Detect which cell encompasses the target text, then output its (x, y) center coordinate. 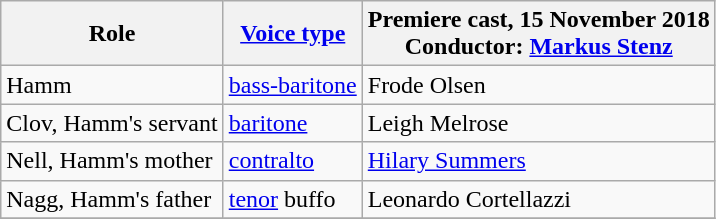
Clov, Hamm's servant (112, 123)
tenor buffo (292, 199)
Leigh Melrose (538, 123)
baritone (292, 123)
Premiere cast, 15 November 2018Conductor: Markus Stenz (538, 34)
Nagg, Hamm's father (112, 199)
Role (112, 34)
Hamm (112, 85)
Leonardo Cortellazzi (538, 199)
Voice type (292, 34)
Hilary Summers (538, 161)
contralto (292, 161)
Nell, Hamm's mother (112, 161)
Frode Olsen (538, 85)
bass-baritone (292, 85)
